Return the [X, Y] coordinate for the center point of the cell that contains the specified text.  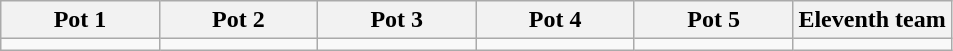
Eleventh team [872, 20]
Pot 3 [397, 20]
Pot 5 [713, 20]
Pot 2 [238, 20]
Pot 4 [555, 20]
Pot 1 [80, 20]
